Extract the [X, Y] coordinate from the center of the cell holding the provided text.  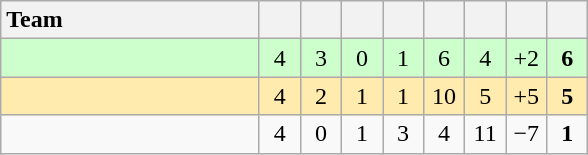
2 [320, 96]
+2 [526, 58]
10 [444, 96]
11 [486, 134]
+5 [526, 96]
Team [130, 20]
−7 [526, 134]
